Extract the [X, Y] coordinate from the center of the cell holding the provided text.  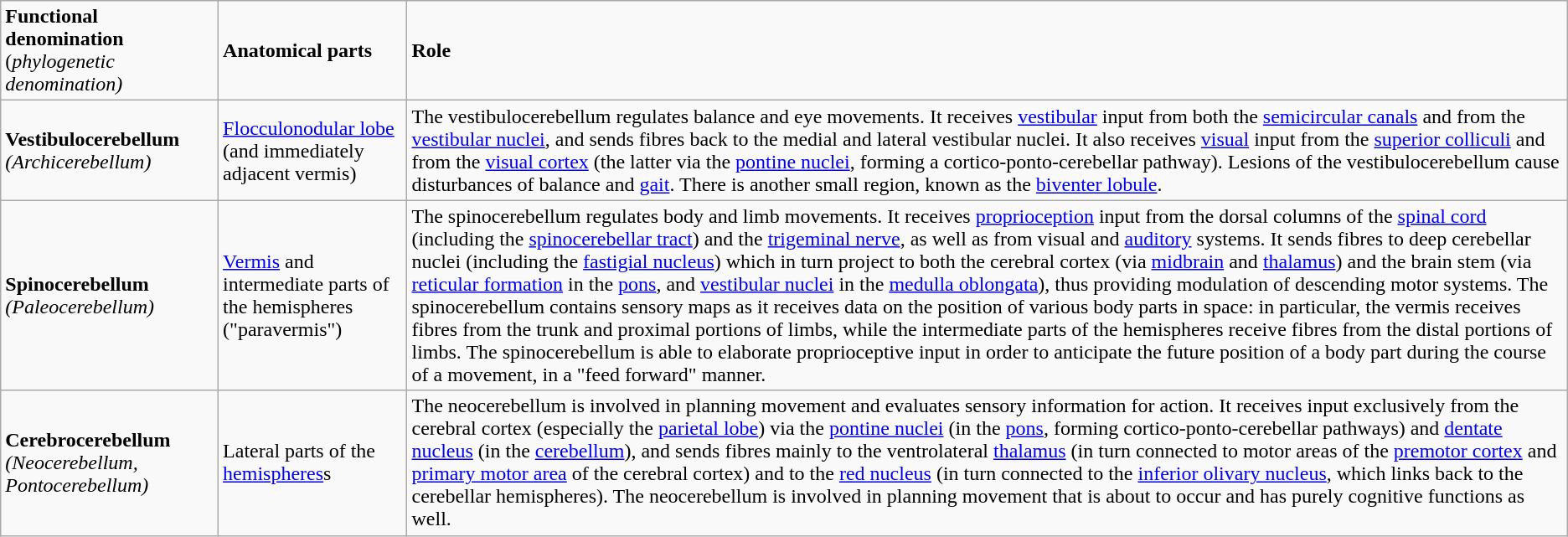
Functional denomination (phylogenetic denomination) [110, 50]
Vermis and intermediate parts of the hemispheres ("paravermis") [313, 295]
Spinocerebellum (Paleocerebellum) [110, 295]
Cerebrocerebellum (Neocerebellum, Pontocerebellum) [110, 462]
Role [987, 50]
Anatomical parts [313, 50]
Lateral parts of the hemispheress [313, 462]
Vestibulocerebellum (Archicerebellum) [110, 151]
Flocculonodular lobe (and immediately adjacent vermis) [313, 151]
